Output the (x, y) coordinate of the center of the cell containing the given text.  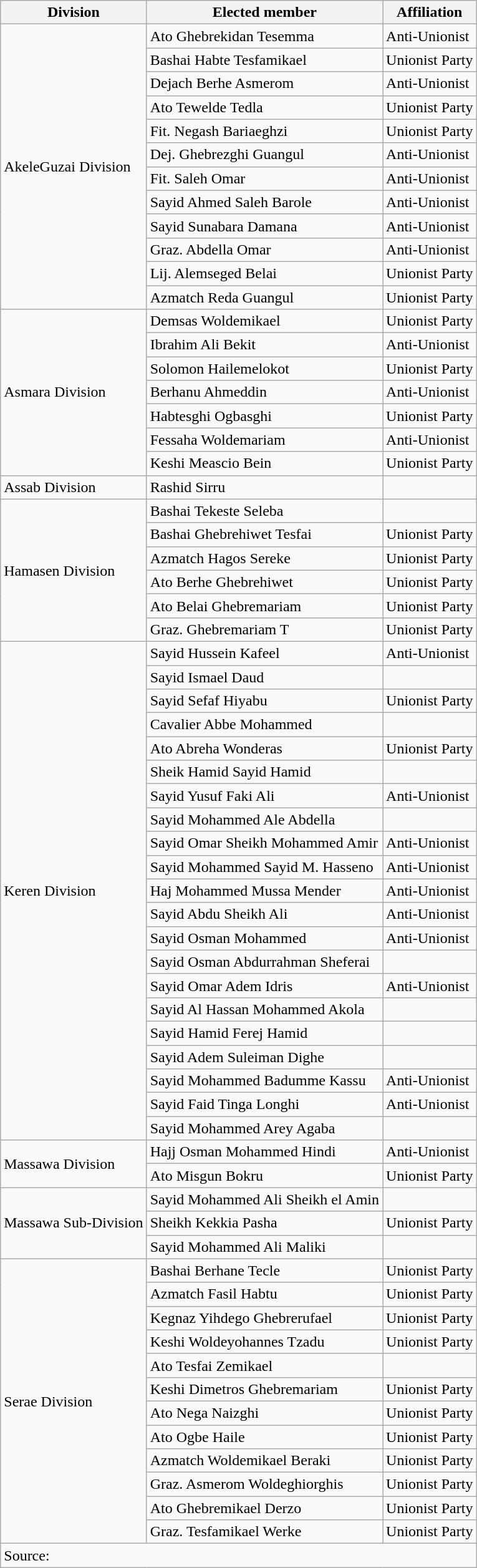
Ato Belai Ghebremariam (264, 606)
Massawa Sub-Division (74, 1223)
Cavalier Abbe Mohammed (264, 725)
Elected member (264, 12)
Kegnaz Yihdego Ghebrerufael (264, 1318)
Asmara Division (74, 392)
Sayid Mohammed Ale Abdella (264, 820)
Dejach Berhe Asmerom (264, 84)
Sayid Mohammed Ali Sheikh el Amin (264, 1199)
Bashai Habte Tesfamikael (264, 60)
Sayid Osman Abdurrahman Sheferai (264, 962)
Haj Mohammed Mussa Mender (264, 891)
Rashid Sirru (264, 487)
Ato Ogbe Haile (264, 1436)
Source: (238, 1556)
Sheik Hamid Sayid Hamid (264, 772)
Fit. Saleh Omar (264, 178)
Keren Division (74, 891)
Sayid Hamid Ferej Hamid (264, 1033)
Azmatch Fasil Habtu (264, 1294)
Demsas Woldemikael (264, 321)
Sayid Omar Adem Idris (264, 985)
Berhanu Ahmeddin (264, 392)
Ato Tesfai Zemikael (264, 1365)
Affiliation (430, 12)
Sayid Faid Tinga Longhi (264, 1105)
Sayid Al Hassan Mohammed Akola (264, 1009)
Sayid Sunabara Damana (264, 226)
Hajj Osman Mohammed Hindi (264, 1152)
Sayid Mohammed Ali Maliki (264, 1247)
Graz. Abdella Omar (264, 249)
Sayid Sefaf Hiyabu (264, 701)
Keshi Meascio Bein (264, 463)
Graz. Ghebremariam T (264, 629)
Massawa Division (74, 1164)
Ato Ghebrekidan Tesemma (264, 36)
Dej. Ghebrezghi Guangul (264, 155)
Sayid Mohammed Badumme Kassu (264, 1081)
Assab Division (74, 487)
Sayid Ismael Daud (264, 677)
Sheikh Kekkia Pasha (264, 1223)
Sayid Hussein Kafeel (264, 653)
Solomon Hailemelokot (264, 369)
AkeleGuzai Division (74, 167)
Keshi Dimetros Ghebremariam (264, 1389)
Ato Misgun Bokru (264, 1176)
Bashai Berhane Tecle (264, 1270)
Azmatch Woldemikael Beraki (264, 1461)
Ato Ghebremikael Derzo (264, 1508)
Azmatch Hagos Sereke (264, 558)
Ato Nega Naizghi (264, 1413)
Sayid Mohammed Sayid M. Hasseno (264, 867)
Sayid Abdu Sheikh Ali (264, 914)
Fit. Negash Bariaeghzi (264, 131)
Graz. Tesfamikael Werke (264, 1532)
Ato Abreha Wonderas (264, 748)
Sayid Omar Sheikh Mohammed Amir (264, 843)
Graz. Asmerom Woldeghiorghis (264, 1484)
Bashai Tekeste Seleba (264, 511)
Lij. Alemseged Belai (264, 273)
Division (74, 12)
Ibrahim Ali Bekit (264, 345)
Sayid Osman Mohammed (264, 938)
Sayid Adem Suleiman Dighe (264, 1057)
Azmatch Reda Guangul (264, 298)
Fessaha Woldemariam (264, 440)
Sayid Mohammed Arey Agaba (264, 1128)
Ato Berhe Ghebrehiwet (264, 582)
Habtesghi Ogbasghi (264, 416)
Sayid Yusuf Faki Ali (264, 796)
Serae Division (74, 1401)
Ato Tewelde Tedla (264, 107)
Bashai Ghebrehiwet Tesfai (264, 535)
Keshi Woldeyohannes Tzadu (264, 1342)
Hamasen Division (74, 570)
Sayid Ahmed Saleh Barole (264, 202)
